Pinpoint the cell where the given text exists, returning its (X, Y) midpoint coordinate. 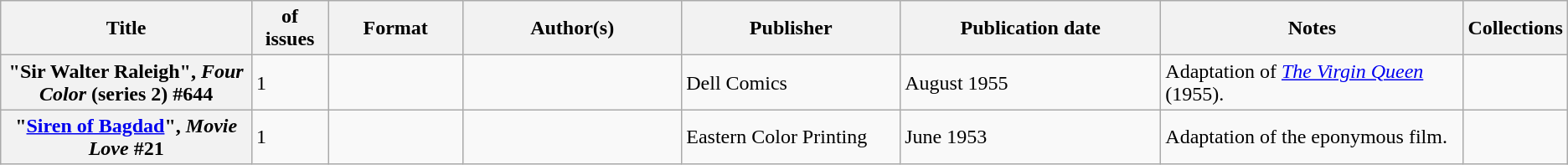
August 1955 (1030, 82)
Title (126, 28)
"Sir Walter Raleigh", Four Color (series 2) #644 (126, 82)
"Siren of Bagdad", Movie Love #21 (126, 137)
Dell Comics (791, 82)
Format (395, 28)
Adaptation of the eponymous film. (1312, 137)
Eastern Color Printing (791, 137)
Adaptation of The Virgin Queen (1955). (1312, 82)
Publisher (791, 28)
Notes (1312, 28)
of issues (290, 28)
June 1953 (1030, 137)
Publication date (1030, 28)
Collections (1515, 28)
Author(s) (573, 28)
